Extract the (X, Y) coordinate from the center of the cell holding the provided text.  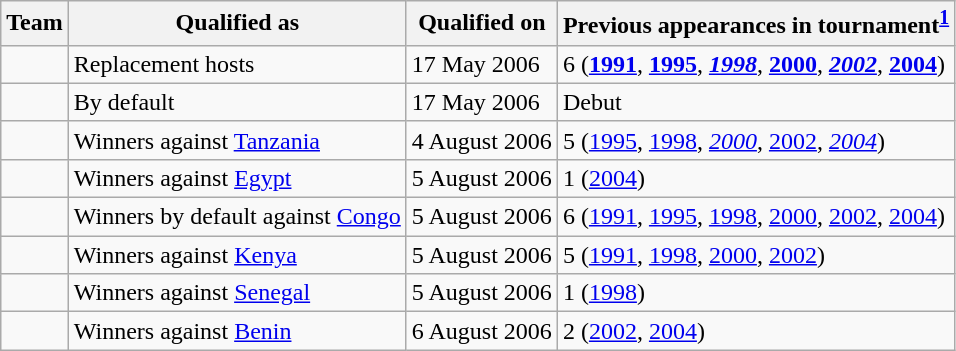
1 (2004) (756, 178)
2 (2002, 2004) (756, 331)
Winners by default against Congo (237, 217)
Replacement hosts (237, 64)
4 August 2006 (482, 140)
Winners against Kenya (237, 255)
Debut (756, 102)
Winners against Egypt (237, 178)
6 August 2006 (482, 331)
Previous appearances in tournament1 (756, 24)
5 (1995, 1998, 2000, 2002, 2004) (756, 140)
1 (1998) (756, 293)
5 (1991, 1998, 2000, 2002) (756, 255)
Winners against Tanzania (237, 140)
Qualified as (237, 24)
Winners against Senegal (237, 293)
Qualified on (482, 24)
Winners against Benin (237, 331)
Team (35, 24)
By default (237, 102)
